Return the (X, Y) coordinate for the center point of the cell that contains the specified text.  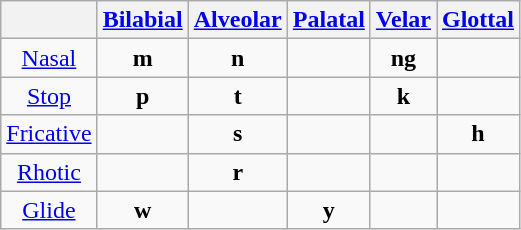
Palatal (328, 20)
k (403, 96)
t (238, 96)
Glide (49, 210)
n (238, 58)
s (238, 134)
Stop (49, 96)
ng (403, 58)
r (238, 172)
h (478, 134)
Alveolar (238, 20)
y (328, 210)
p (142, 96)
Velar (403, 20)
Fricative (49, 134)
Bilabial (142, 20)
Nasal (49, 58)
m (142, 58)
w (142, 210)
Rhotic (49, 172)
Glottal (478, 20)
